Extract the [X, Y] coordinate from the center of the cell holding the provided text.  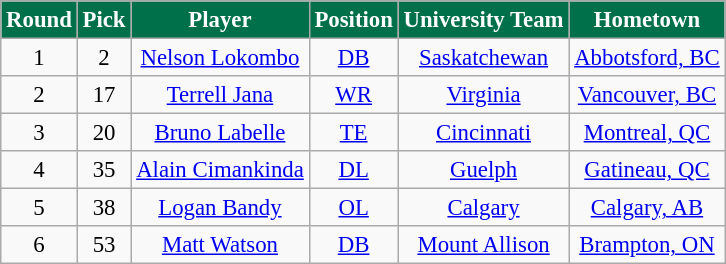
Gatineau, QC [647, 170]
Montreal, QC [647, 133]
DL [354, 170]
Guelph [484, 170]
Cincinnati [484, 133]
Position [354, 20]
17 [104, 95]
Saskatchewan [484, 58]
53 [104, 245]
38 [104, 208]
TE [354, 133]
4 [39, 170]
Matt Watson [220, 245]
Brampton, ON [647, 245]
Player [220, 20]
WR [354, 95]
Terrell Jana [220, 95]
Virginia [484, 95]
Hometown [647, 20]
6 [39, 245]
Vancouver, BC [647, 95]
Alain Cimankinda [220, 170]
Nelson Lokombo [220, 58]
Logan Bandy [220, 208]
Abbotsford, BC [647, 58]
1 [39, 58]
Calgary [484, 208]
Pick [104, 20]
Calgary, AB [647, 208]
Bruno Labelle [220, 133]
OL [354, 208]
5 [39, 208]
Round [39, 20]
University Team [484, 20]
35 [104, 170]
Mount Allison [484, 245]
3 [39, 133]
20 [104, 133]
